From the cell containing the given text, extract its center point as [x, y] coordinate. 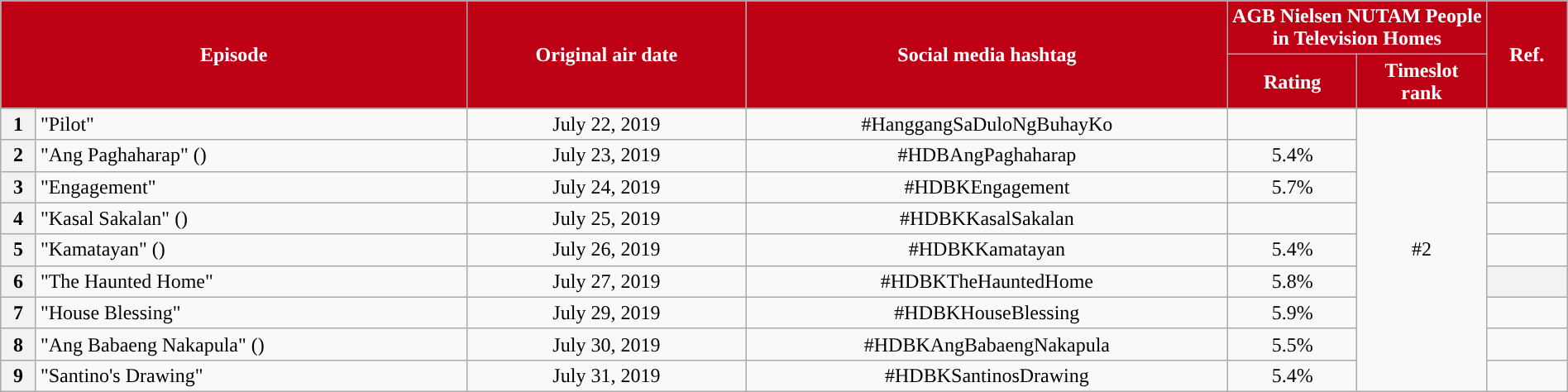
1 [18, 124]
8 [18, 344]
July 31, 2019 [607, 375]
5.7% [1293, 187]
July 27, 2019 [607, 281]
#HDBKEngagement [987, 187]
July 25, 2019 [607, 218]
5.9% [1293, 313]
Timeslotrank [1422, 81]
July 23, 2019 [607, 155]
"Ang Babaeng Nakapula" () [251, 344]
5.5% [1293, 344]
Social media hashtag [987, 55]
"Kasal Sakalan" () [251, 218]
"House Blessing" [251, 313]
Original air date [607, 55]
July 30, 2019 [607, 344]
#HDBKHouseBlessing [987, 313]
"The Haunted Home" [251, 281]
July 29, 2019 [607, 313]
#HDBKKasalSakalan [987, 218]
4 [18, 218]
5.8% [1293, 281]
"Santino's Drawing" [251, 375]
#HDBAngPaghaharap [987, 155]
#2 [1422, 250]
#HDBKAngBabaengNakapula [987, 344]
"Kamatayan" () [251, 250]
"Engagement" [251, 187]
7 [18, 313]
5 [18, 250]
"Ang Paghaharap" () [251, 155]
#HDBKKamatayan [987, 250]
AGB Nielsen NUTAM People in Television Homes [1358, 28]
3 [18, 187]
July 22, 2019 [607, 124]
#HanggangSaDuloNgBuhayKo [987, 124]
9 [18, 375]
July 26, 2019 [607, 250]
Episode [234, 55]
July 24, 2019 [607, 187]
#HDBKSantinosDrawing [987, 375]
"Pilot" [251, 124]
Rating [1293, 81]
#HDBKTheHauntedHome [987, 281]
2 [18, 155]
6 [18, 281]
Ref. [1527, 55]
